From the cell containing the given text, extract its center point as [X, Y] coordinate. 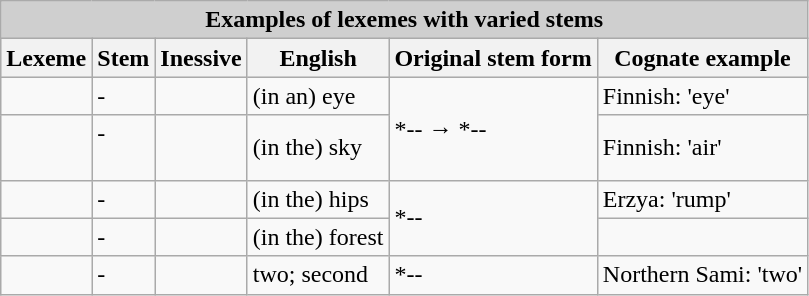
*-- → *-- [493, 128]
Examples of lexemes with varied stems [404, 20]
Lexeme [46, 58]
(in an) eye [318, 96]
Finnish: 'eye' [702, 96]
Finnish: 'air' [702, 148]
Stem [124, 58]
Erzya: 'rump' [702, 199]
Inessive [201, 58]
(in the) sky [318, 148]
(in the) forest [318, 237]
English [318, 58]
Cognate example [702, 58]
Northern Sami: 'two' [702, 275]
(in the) hips [318, 199]
Original stem form [493, 58]
two; second [318, 275]
